Find where the given text appears and provide that cell's center as [x, y] coordinate. 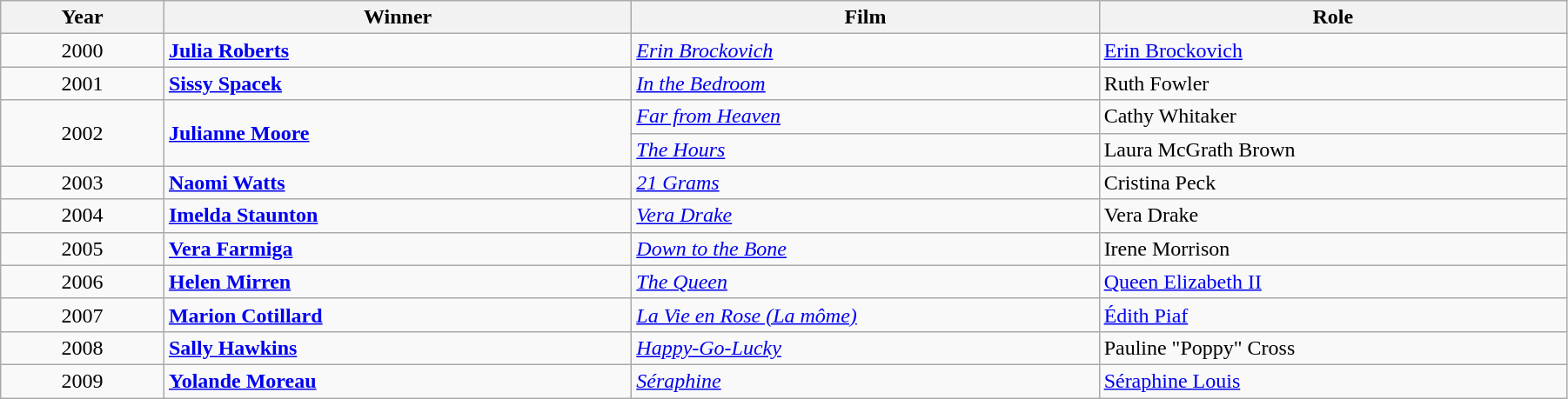
La Vie en Rose (La môme) [865, 315]
The Hours [865, 150]
Naomi Watts [397, 183]
Yolande Moreau [397, 381]
Down to the Bone [865, 249]
Cathy Whitaker [1333, 116]
Édith Piaf [1333, 315]
2001 [83, 83]
Laura McGrath Brown [1333, 150]
Year [83, 17]
2008 [83, 348]
Sissy Spacek [397, 83]
Sally Hawkins [397, 348]
Ruth Fowler [1333, 83]
Marion Cotillard [397, 315]
Imelda Staunton [397, 216]
The Queen [865, 282]
Helen Mirren [397, 282]
Julianne Moore [397, 133]
Irene Morrison [1333, 249]
2009 [83, 381]
2000 [83, 50]
In the Bedroom [865, 83]
Film [865, 17]
Pauline "Poppy" Cross [1333, 348]
2003 [83, 183]
2006 [83, 282]
Winner [397, 17]
21 Grams [865, 183]
2005 [83, 249]
Séraphine [865, 381]
Role [1333, 17]
Julia Roberts [397, 50]
2002 [83, 133]
Happy-Go-Lucky [865, 348]
Far from Heaven [865, 116]
Séraphine Louis [1333, 381]
Cristina Peck [1333, 183]
Vera Farmiga [397, 249]
2007 [83, 315]
2004 [83, 216]
Queen Elizabeth II [1333, 282]
